Pinpoint the cell where the given text exists, returning its [x, y] midpoint coordinate. 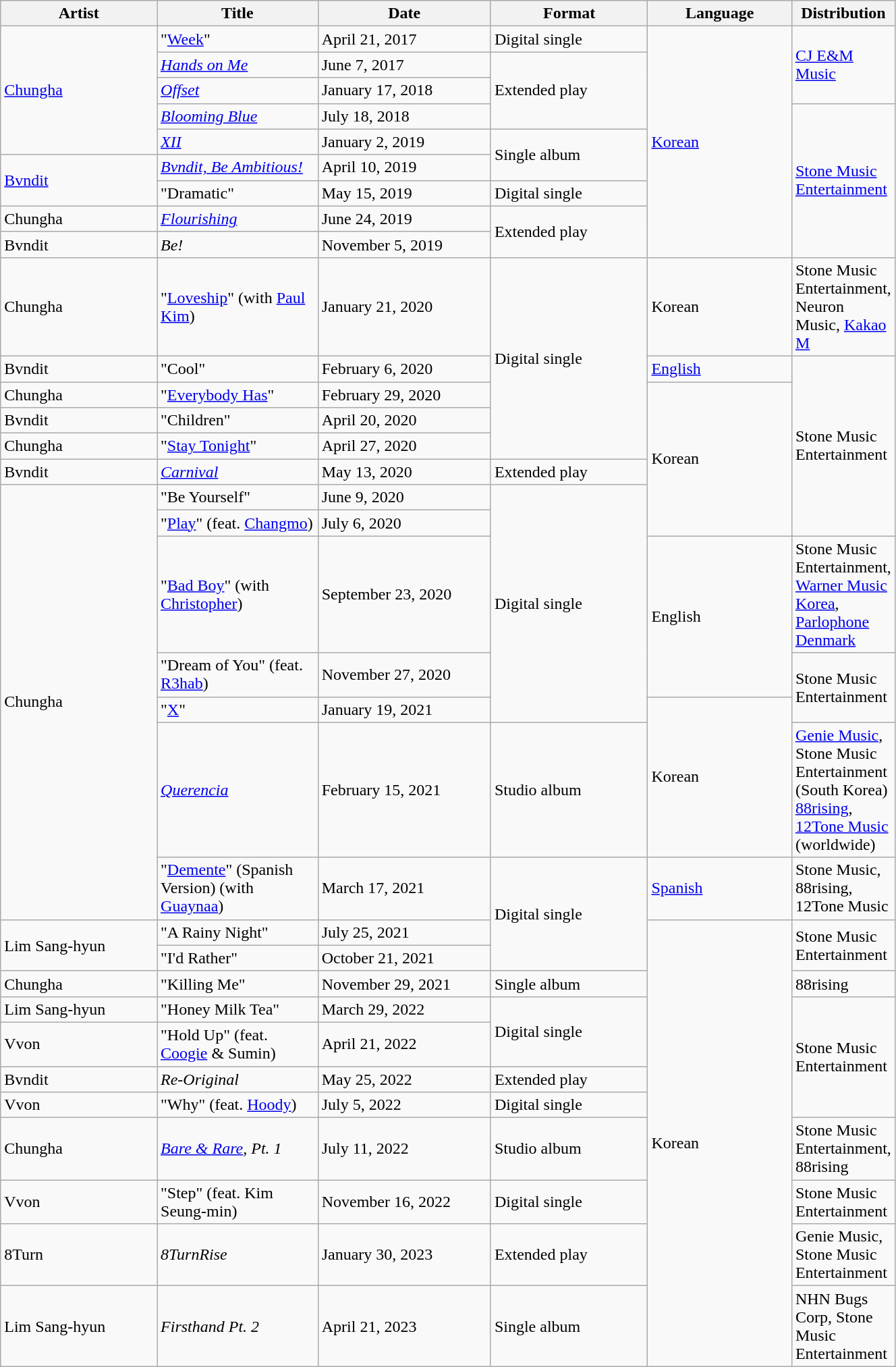
Date [404, 14]
February 6, 2020 [404, 369]
Querencia [237, 790]
January 21, 2020 [404, 306]
Offset [237, 90]
July 6, 2020 [404, 523]
February 29, 2020 [404, 395]
June 24, 2019 [404, 219]
January 2, 2019 [404, 142]
"Dream of You" (feat. R3hab) [237, 675]
CJ E&M Music [843, 65]
Hands on Me [237, 65]
Flourishing [237, 219]
January 19, 2021 [404, 709]
November 29, 2021 [404, 984]
July 11, 2022 [404, 1149]
April 20, 2020 [404, 421]
July 25, 2021 [404, 932]
November 16, 2022 [404, 1202]
XII [237, 142]
Genie Music, Stone Music Entertainment [843, 1255]
Title [237, 14]
8TurnRise [237, 1255]
"Stay Tonight" [237, 446]
Spanish [719, 888]
NHN Bugs Corp, Stone Music Entertainment [843, 1326]
"Hold Up" (feat. Coogie & Sumin) [237, 1044]
May 25, 2022 [404, 1079]
January 17, 2018 [404, 90]
April 21, 2022 [404, 1044]
Bare & Rare, Pt. 1 [237, 1149]
April 10, 2019 [404, 167]
May 15, 2019 [404, 193]
"Week" [237, 39]
July 18, 2018 [404, 116]
"Why" (feat. Hoody) [237, 1105]
"X" [237, 709]
"Cool" [237, 369]
"Play" (feat. Changmo) [237, 523]
June 9, 2020 [404, 498]
March 17, 2021 [404, 888]
"Everybody Has" [237, 395]
March 29, 2022 [404, 1009]
88rising [843, 984]
"Children" [237, 421]
8Turn [79, 1255]
Stone Music Entertainment, Warner Music Korea, Parlophone Denmark [843, 594]
"A Rainy Night" [237, 932]
January 30, 2023 [404, 1255]
Language [719, 14]
October 21, 2021 [404, 958]
"I'd Rather" [237, 958]
Firsthand Pt. 2 [237, 1326]
April 21, 2023 [404, 1326]
Carnival [237, 472]
Blooming Blue [237, 116]
"Step" (feat. Kim Seung-min) [237, 1202]
June 7, 2017 [404, 65]
February 15, 2021 [404, 790]
"Killing Me" [237, 984]
"Demente" (Spanish Version) (with Guaynaa) [237, 888]
September 23, 2020 [404, 594]
April 21, 2017 [404, 39]
"Honey Milk Tea" [237, 1009]
"Be Yourself" [237, 498]
April 27, 2020 [404, 446]
Format [569, 14]
Bvndit, Be Ambitious! [237, 167]
Stone Music Entertainment, Neuron Music, Kakao M [843, 306]
"Loveship" (with Paul Kim) [237, 306]
July 5, 2022 [404, 1105]
"Bad Boy" (with Christopher) [237, 594]
Genie Music, Stone Music Entertainment (South Korea)88rising, 12Tone Music (worldwide) [843, 790]
"Dramatic" [237, 193]
Stone Music Entertainment, 88rising [843, 1149]
Re-Original [237, 1079]
Distribution [843, 14]
Stone Music, 88rising, 12Tone Music [843, 888]
November 5, 2019 [404, 244]
Be! [237, 244]
November 27, 2020 [404, 675]
May 13, 2020 [404, 472]
Artist [79, 14]
